Search for the cell housing the specified text and yield its [x, y] center coordinate. 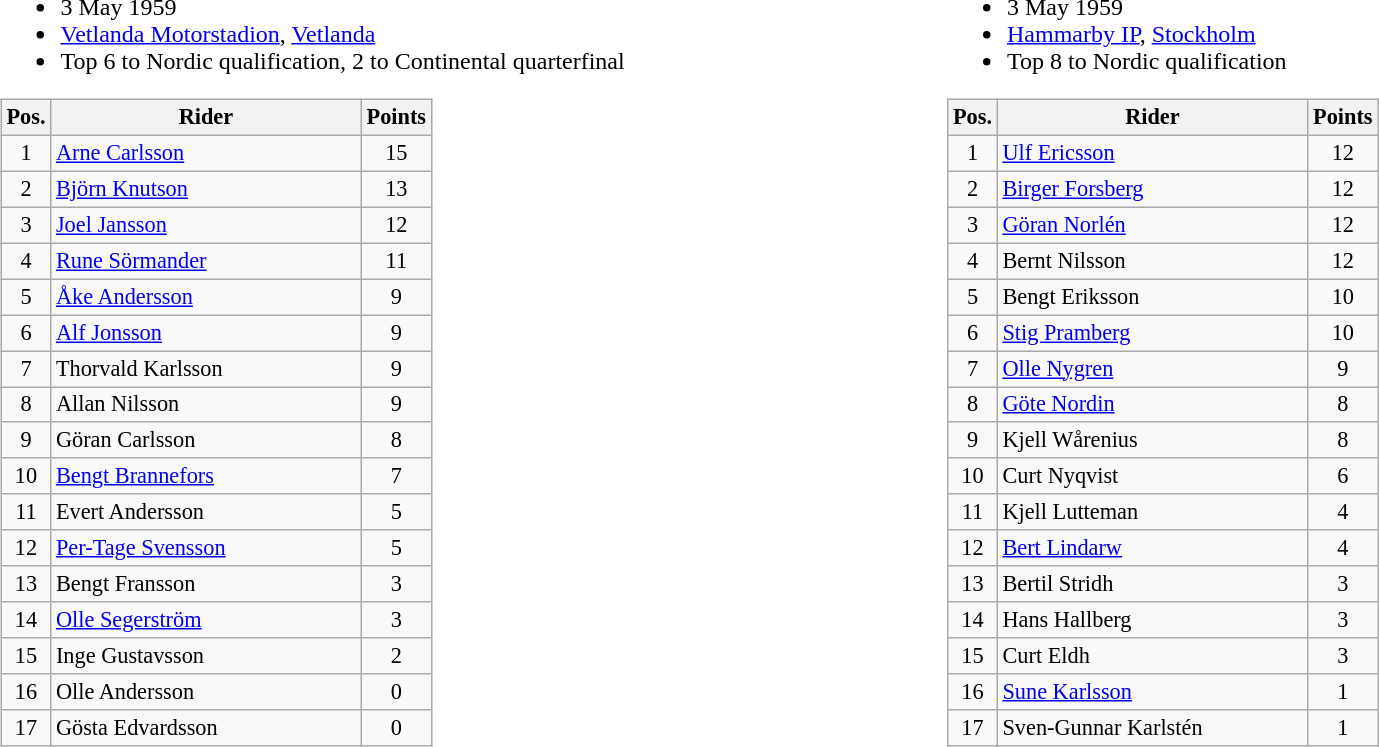
Hans Hallberg [1152, 620]
Sune Karlsson [1152, 692]
Bernt Nilsson [1152, 261]
Alf Jonsson [206, 333]
Ulf Ericsson [1152, 153]
Kjell Wårenius [1152, 440]
Göte Nordin [1152, 404]
Kjell Lutteman [1152, 512]
Rune Sörmander [206, 261]
Göran Carlsson [206, 440]
Bertil Stridh [1152, 584]
Björn Knutson [206, 189]
Bengt Eriksson [1152, 297]
Stig Pramberg [1152, 333]
Olle Segerström [206, 620]
Åke Andersson [206, 297]
Göran Norlén [1152, 225]
Joel Jansson [206, 225]
Bengt Brannefors [206, 476]
Birger Forsberg [1152, 189]
Inge Gustavsson [206, 656]
Evert Andersson [206, 512]
Gösta Edvardsson [206, 728]
Bengt Fransson [206, 584]
Bert Lindarw [1152, 548]
Per-Tage Svensson [206, 548]
Thorvald Karlsson [206, 369]
Arne Carlsson [206, 153]
Curt Eldh [1152, 656]
Curt Nyqvist [1152, 476]
Sven-Gunnar Karlstén [1152, 728]
Olle Nygren [1152, 369]
Allan Nilsson [206, 404]
Olle Andersson [206, 692]
